Identify which cell holds the provided text, then report its (X, Y) central coordinate. 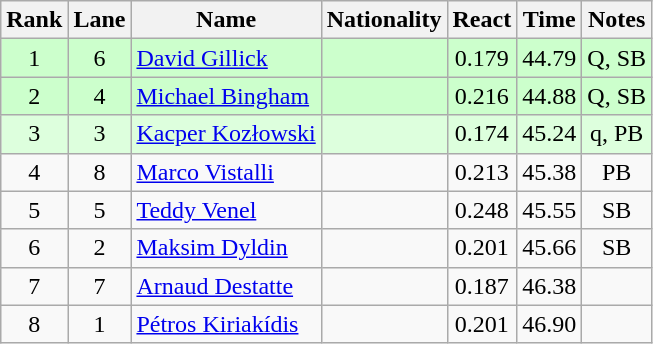
Notes (617, 20)
David Gillick (226, 58)
45.55 (550, 210)
PB (617, 172)
0.213 (482, 172)
45.66 (550, 248)
0.187 (482, 286)
44.88 (550, 96)
React (482, 20)
Kacper Kozłowski (226, 134)
q, PB (617, 134)
Rank (34, 20)
Teddy Venel (226, 210)
Maksim Dyldin (226, 248)
Nationality (384, 20)
Arnaud Destatte (226, 286)
45.38 (550, 172)
Lane (100, 20)
46.38 (550, 286)
Marco Vistalli (226, 172)
45.24 (550, 134)
0.179 (482, 58)
Michael Bingham (226, 96)
Name (226, 20)
Pétros Kiriakídis (226, 324)
0.248 (482, 210)
0.174 (482, 134)
0.216 (482, 96)
Time (550, 20)
44.79 (550, 58)
46.90 (550, 324)
